From the cell containing the given text, extract its center point as [X, Y] coordinate. 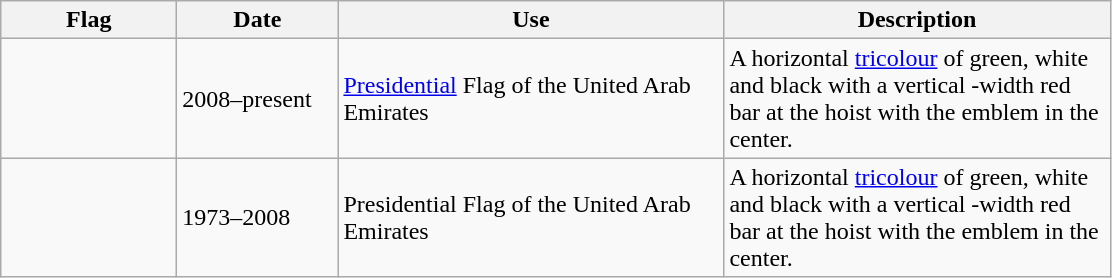
Date [258, 20]
Use [531, 20]
1973–2008 [258, 218]
Flag [89, 20]
2008–present [258, 98]
Description [917, 20]
